Return the (x, y) coordinate for the center point of the cell that contains the specified text.  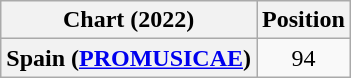
Spain (PROMUSICAE) (129, 58)
Position (304, 20)
Chart (2022) (129, 20)
94 (304, 58)
